Identify which cell holds the provided text, then report its (x, y) central coordinate. 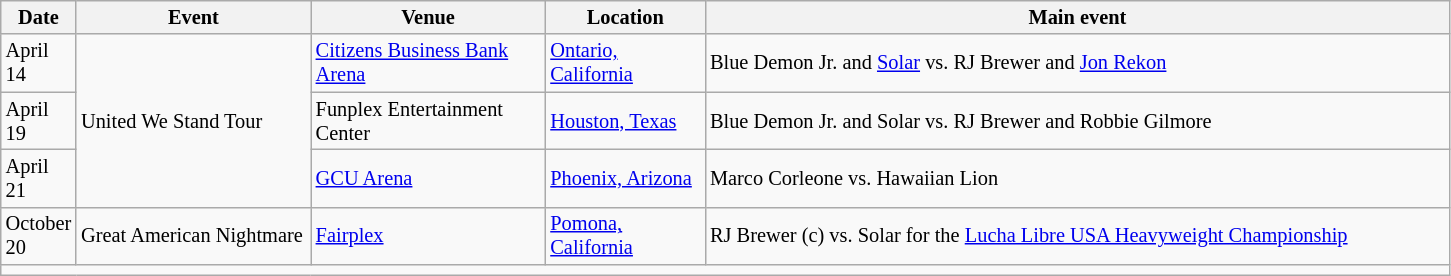
Location (625, 17)
United We Stand Tour (194, 120)
Blue Demon Jr. and Solar vs. RJ Brewer and Robbie Gilmore (1078, 121)
Great American Nightmare (194, 236)
Event (194, 17)
Date (38, 17)
April 21 (38, 178)
April 19 (38, 121)
Fairplex (428, 236)
GCU Arena (428, 178)
Funplex Entertainment Center (428, 121)
Venue (428, 17)
RJ Brewer (c) vs. Solar for the Lucha Libre USA Heavyweight Championship (1078, 236)
Ontario, California (625, 63)
Phoenix, Arizona (625, 178)
Main event (1078, 17)
Citizens Business Bank Arena (428, 63)
October 20 (38, 236)
Marco Corleone vs. Hawaiian Lion (1078, 178)
Blue Demon Jr. and Solar vs. RJ Brewer and Jon Rekon (1078, 63)
Houston, Texas (625, 121)
Pomona, California (625, 236)
April 14 (38, 63)
